From the cell containing the given text, extract its center point as (x, y) coordinate. 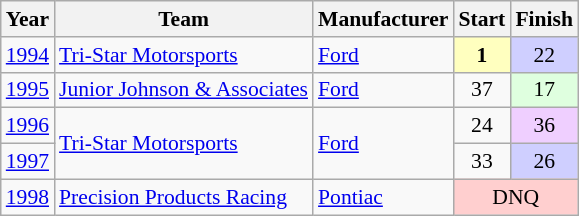
Manufacturer (383, 19)
33 (482, 162)
17 (544, 90)
1 (482, 55)
1998 (28, 197)
37 (482, 90)
Precision Products Racing (184, 197)
Team (184, 19)
Pontiac (383, 197)
1997 (28, 162)
1994 (28, 55)
1996 (28, 126)
22 (544, 55)
26 (544, 162)
Junior Johnson & Associates (184, 90)
24 (482, 126)
Finish (544, 19)
Start (482, 19)
36 (544, 126)
DNQ (516, 197)
1995 (28, 90)
Year (28, 19)
